Output the [x, y] coordinate of the center of the cell containing the given text.  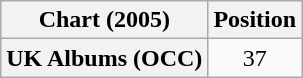
UK Albums (OCC) [104, 58]
Chart (2005) [104, 20]
37 [255, 58]
Position [255, 20]
